Locate the cell with the specified text and output its [x, y] center coordinate. 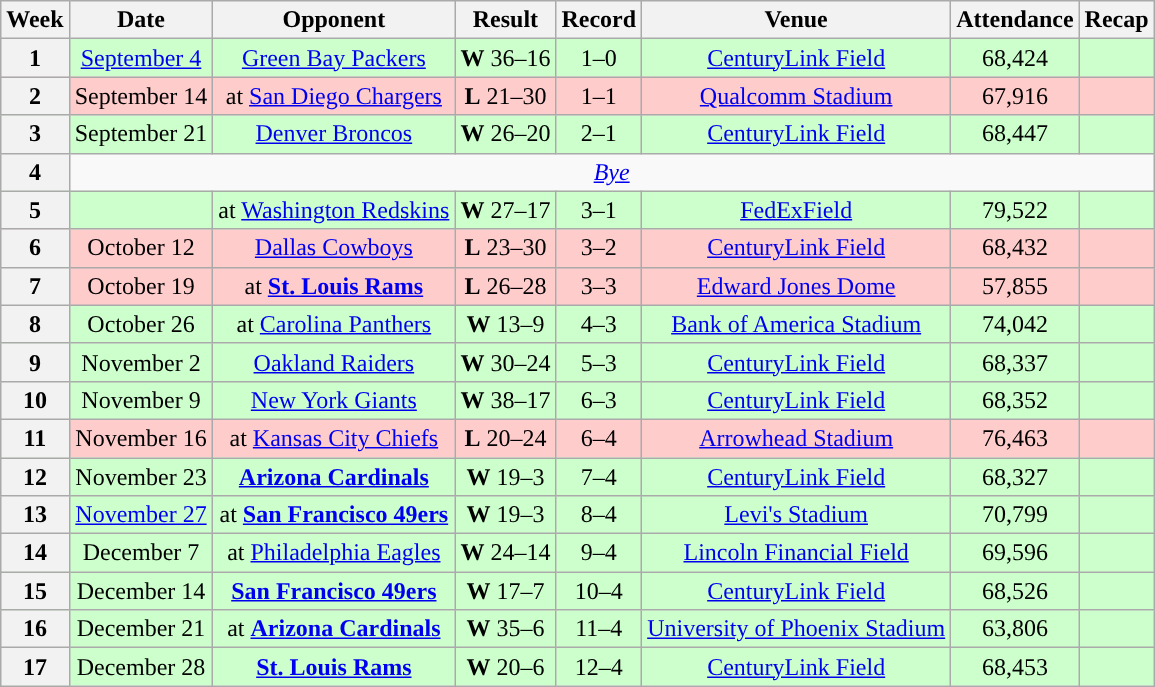
Attendance [1015, 20]
13 [35, 515]
3–1 [599, 210]
at Philadelphia Eagles [334, 553]
11 [35, 438]
at San Diego Chargers [334, 96]
Arizona Cardinals [334, 477]
6–4 [599, 438]
W 26–20 [506, 134]
October 26 [141, 324]
October 19 [141, 286]
68,352 [1015, 400]
Lincoln Financial Field [796, 553]
7 [35, 286]
69,596 [1015, 553]
67,916 [1015, 96]
14 [35, 553]
W 38–17 [506, 400]
at Washington Redskins [334, 210]
5 [35, 210]
November 2 [141, 362]
1 [35, 58]
October 12 [141, 248]
5–3 [599, 362]
68,526 [1015, 591]
1–0 [599, 58]
University of Phoenix Stadium [796, 629]
L 21–30 [506, 96]
at St. Louis Rams [334, 286]
63,806 [1015, 629]
Opponent [334, 20]
Arrowhead Stadium [796, 438]
December 28 [141, 667]
at Carolina Panthers [334, 324]
W 13–9 [506, 324]
L 26–28 [506, 286]
3 [35, 134]
57,855 [1015, 286]
December 21 [141, 629]
Levi's Stadium [796, 515]
15 [35, 591]
74,042 [1015, 324]
Recap [1116, 20]
10–4 [599, 591]
New York Giants [334, 400]
W 20–6 [506, 667]
12 [35, 477]
L 23–30 [506, 248]
8–4 [599, 515]
November 27 [141, 515]
Dallas Cowboys [334, 248]
W 30–24 [506, 362]
68,432 [1015, 248]
December 14 [141, 591]
76,463 [1015, 438]
W 17–7 [506, 591]
2–1 [599, 134]
St. Louis Rams [334, 667]
Denver Broncos [334, 134]
Result [506, 20]
Record [599, 20]
San Francisco 49ers [334, 591]
at Kansas City Chiefs [334, 438]
10 [35, 400]
FedExField [796, 210]
Green Bay Packers [334, 58]
79,522 [1015, 210]
Qualcomm Stadium [796, 96]
at Arizona Cardinals [334, 629]
68,337 [1015, 362]
6 [35, 248]
Bank of America Stadium [796, 324]
Week [35, 20]
70,799 [1015, 515]
6–3 [599, 400]
9 [35, 362]
Date [141, 20]
8 [35, 324]
16 [35, 629]
September 21 [141, 134]
at San Francisco 49ers [334, 515]
11–4 [599, 629]
September 14 [141, 96]
68,453 [1015, 667]
7–4 [599, 477]
W 24–14 [506, 553]
3–2 [599, 248]
Oakland Raiders [334, 362]
9–4 [599, 553]
4 [35, 172]
Edward Jones Dome [796, 286]
Bye [612, 172]
68,424 [1015, 58]
W 35–6 [506, 629]
November 16 [141, 438]
12–4 [599, 667]
L 20–24 [506, 438]
November 23 [141, 477]
68,327 [1015, 477]
September 4 [141, 58]
4–3 [599, 324]
17 [35, 667]
3–3 [599, 286]
68,447 [1015, 134]
December 7 [141, 553]
November 9 [141, 400]
2 [35, 96]
1–1 [599, 96]
W 27–17 [506, 210]
Venue [796, 20]
W 36–16 [506, 58]
